Provide the (x, y) coordinate of the cell's center where the given text is located.  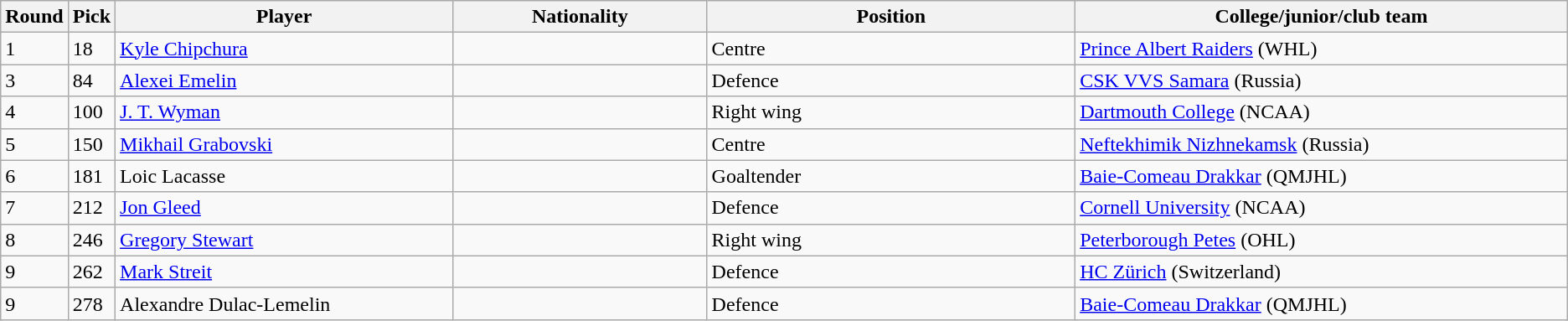
Cornell University (NCAA) (1322, 208)
Kyle Chipchura (285, 49)
Alexei Emelin (285, 80)
Pick (91, 17)
J. T. Wyman (285, 112)
Gregory Stewart (285, 240)
Jon Gleed (285, 208)
8 (34, 240)
7 (34, 208)
Dartmouth College (NCAA) (1322, 112)
262 (91, 272)
4 (34, 112)
100 (91, 112)
Peterborough Petes (OHL) (1322, 240)
150 (91, 144)
6 (34, 176)
1 (34, 49)
HC Zürich (Switzerland) (1322, 272)
Mikhail Grabovski (285, 144)
College/junior/club team (1322, 17)
Prince Albert Raiders (WHL) (1322, 49)
Neftekhimik Nizhnekamsk (Russia) (1322, 144)
Round (34, 17)
212 (91, 208)
Mark Streit (285, 272)
Player (285, 17)
181 (91, 176)
CSK VVS Samara (Russia) (1322, 80)
Goaltender (891, 176)
18 (91, 49)
278 (91, 303)
Position (891, 17)
246 (91, 240)
Alexandre Dulac-Lemelin (285, 303)
3 (34, 80)
Nationality (580, 17)
5 (34, 144)
84 (91, 80)
Loic Lacasse (285, 176)
